Locate the cell with the specified text and output its (X, Y) center coordinate. 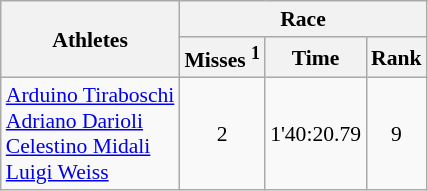
Athletes (90, 40)
Time (316, 58)
Race (302, 19)
Rank (396, 58)
Arduino TiraboschiAdriano DarioliCelestino MidaliLuigi Weiss (90, 134)
1'40:20.79 (316, 134)
9 (396, 134)
Misses 1 (222, 58)
2 (222, 134)
